Scan for the cell matching the given text and deliver its (x, y) coordinate at center. 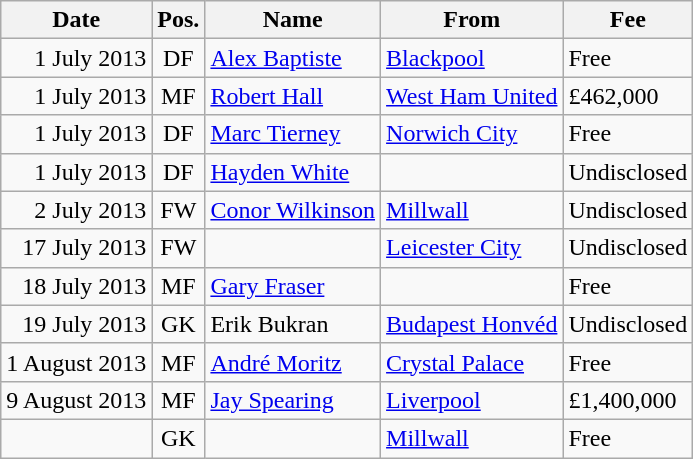
Conor Wilkinson (293, 210)
Jay Spearing (293, 400)
18 July 2013 (76, 286)
Crystal Palace (472, 362)
1 August 2013 (76, 362)
Blackpool (472, 58)
2 July 2013 (76, 210)
17 July 2013 (76, 248)
Name (293, 20)
£462,000 (628, 96)
Alex Baptiste (293, 58)
Norwich City (472, 134)
Marc Tierney (293, 134)
9 August 2013 (76, 400)
Budapest Honvéd (472, 324)
Erik Bukran (293, 324)
Pos. (178, 20)
Fee (628, 20)
Hayden White (293, 172)
£1,400,000 (628, 400)
Gary Fraser (293, 286)
From (472, 20)
André Moritz (293, 362)
19 July 2013 (76, 324)
West Ham United (472, 96)
Leicester City (472, 248)
Liverpool (472, 400)
Robert Hall (293, 96)
Date (76, 20)
